Return (x, y) of the center of cell containing provided text 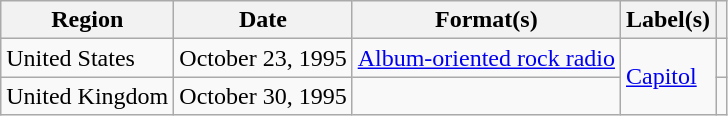
Album-oriented rock radio (486, 58)
Region (88, 20)
October 23, 1995 (263, 58)
October 30, 1995 (263, 96)
Capitol (668, 77)
Label(s) (668, 20)
United States (88, 58)
Format(s) (486, 20)
United Kingdom (88, 96)
Date (263, 20)
